Locate the cell with the specified text and output its [X, Y] center coordinate. 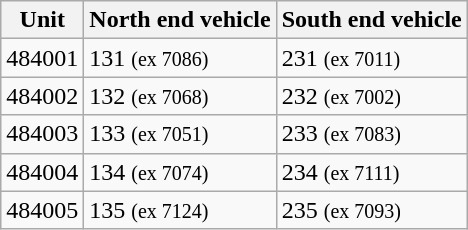
232 (ex 7002) [372, 96]
132 (ex 7068) [180, 96]
Unit [42, 20]
233 (ex 7083) [372, 134]
134 (ex 7074) [180, 172]
South end vehicle [372, 20]
135 (ex 7124) [180, 210]
131 (ex 7086) [180, 58]
231 (ex 7011) [372, 58]
234 (ex 7111) [372, 172]
484001 [42, 58]
235 (ex 7093) [372, 210]
North end vehicle [180, 20]
133 (ex 7051) [180, 134]
484004 [42, 172]
484003 [42, 134]
484005 [42, 210]
484002 [42, 96]
